Find where the given text appears and provide that cell's center as [x, y] coordinate. 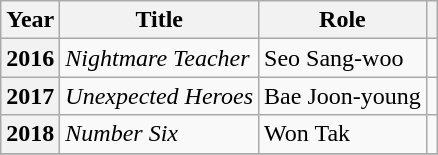
Seo Sang-woo [343, 58]
Year [30, 20]
2016 [30, 58]
2018 [30, 134]
Title [160, 20]
Unexpected Heroes [160, 96]
Nightmare Teacher [160, 58]
Bae Joon-young [343, 96]
Won Tak [343, 134]
2017 [30, 96]
Role [343, 20]
Number Six [160, 134]
